From the cell containing the given text, extract its center point as [X, Y] coordinate. 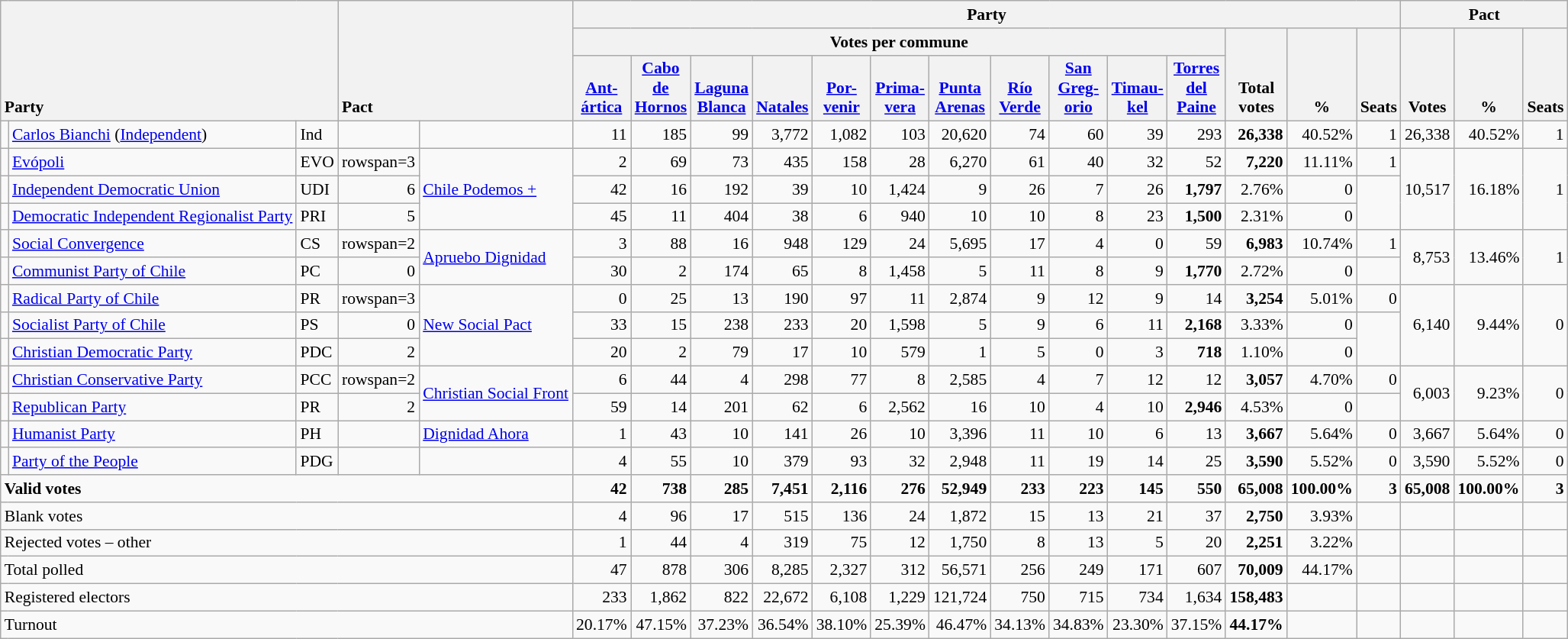
38.10% [842, 624]
UDI [317, 189]
734 [1138, 598]
1,872 [960, 516]
46.47% [960, 624]
21 [1138, 516]
2,874 [960, 299]
Votes per commune [899, 42]
6,270 [960, 163]
Ind [317, 135]
8,753 [1427, 258]
PDC [317, 353]
73 [722, 163]
74 [1019, 135]
298 [782, 380]
2.76% [1256, 189]
3,396 [960, 434]
6,140 [1427, 325]
2.72% [1256, 271]
37.23% [722, 624]
1,424 [900, 189]
Natales [782, 89]
940 [900, 217]
8,285 [782, 570]
Independent Democratic Union [153, 189]
285 [722, 489]
96 [661, 516]
PRI [317, 217]
2,116 [842, 489]
Votes [1427, 75]
Timau-kel [1138, 89]
2,946 [1196, 407]
CabodeHornos [661, 89]
550 [1196, 489]
13.46% [1488, 258]
10.74% [1322, 244]
79 [722, 353]
3.93% [1322, 516]
RíoVerde [1019, 89]
38 [782, 217]
Party of the People [153, 462]
1,750 [960, 543]
319 [782, 543]
25.39% [900, 624]
Chile Podemos + [496, 189]
TorresdelPaine [1196, 89]
Por-venir [842, 89]
1,797 [1196, 189]
16.18% [1488, 189]
2,948 [960, 462]
Rejected votes – other [287, 543]
22,672 [782, 598]
70,009 [1256, 570]
47 [601, 570]
62 [782, 407]
136 [842, 516]
223 [1079, 489]
6,003 [1427, 394]
Blank votes [287, 516]
1,598 [900, 325]
171 [1138, 570]
4.53% [1256, 407]
75 [842, 543]
34.83% [1079, 624]
Communist Party of Chile [153, 271]
Ant-ártica [601, 89]
61 [1019, 163]
52 [1196, 163]
19 [1079, 462]
192 [722, 189]
97 [842, 299]
34.13% [1019, 624]
293 [1196, 135]
99 [722, 135]
256 [1019, 570]
2.31% [1256, 217]
Evópoli [153, 163]
2,327 [842, 570]
2,168 [1196, 325]
36.54% [782, 624]
948 [782, 244]
Carlos Bianchi (Independent) [153, 135]
5.01% [1322, 299]
Dignidad Ahora [496, 434]
607 [1196, 570]
23 [1138, 217]
Christian Conservative Party [153, 380]
1,082 [842, 135]
121,724 [960, 598]
2,562 [900, 407]
11.11% [1322, 163]
1,229 [900, 598]
7,220 [1256, 163]
3,057 [1256, 380]
Republican Party [153, 407]
4.70% [1322, 380]
379 [782, 462]
20.17% [601, 624]
1,500 [1196, 217]
190 [782, 299]
PuntaArenas [960, 89]
Socialist Party of Chile [153, 325]
Prima-vera [900, 89]
Social Convergence [153, 244]
56,571 [960, 570]
45 [601, 217]
Apruebo Dignidad [496, 258]
Total polled [287, 570]
Valid votes [287, 489]
60 [1079, 135]
1,458 [900, 271]
Totalvotes [1256, 75]
Christian Social Front [496, 394]
47.15% [661, 624]
1.10% [1256, 353]
SanGreg-orio [1079, 89]
EVO [317, 163]
435 [782, 163]
878 [661, 570]
88 [661, 244]
238 [722, 325]
129 [842, 244]
312 [900, 570]
185 [661, 135]
276 [900, 489]
1,862 [661, 598]
LagunaBlanca [722, 89]
PS [317, 325]
Radical Party of Chile [153, 299]
New Social Pact [496, 325]
52,949 [960, 489]
7,451 [782, 489]
750 [1019, 598]
738 [661, 489]
PC [317, 271]
1,634 [1196, 598]
43 [661, 434]
822 [722, 598]
6,983 [1256, 244]
28 [900, 163]
141 [782, 434]
23.30% [1138, 624]
3,772 [782, 135]
579 [900, 353]
3,254 [1256, 299]
306 [722, 570]
Humanist Party [153, 434]
2,251 [1256, 543]
9.23% [1488, 394]
33 [601, 325]
CS [317, 244]
PCC [317, 380]
37.15% [1196, 624]
55 [661, 462]
77 [842, 380]
715 [1079, 598]
93 [842, 462]
69 [661, 163]
174 [722, 271]
PDG [317, 462]
145 [1138, 489]
Registered electors [287, 598]
5,695 [960, 244]
6,108 [842, 598]
2,585 [960, 380]
158 [842, 163]
404 [722, 217]
10,517 [1427, 189]
Turnout [287, 624]
3.22% [1322, 543]
201 [722, 407]
20,620 [960, 135]
Christian Democratic Party [153, 353]
103 [900, 135]
PH [317, 434]
40 [1079, 163]
515 [782, 516]
30 [601, 271]
718 [1196, 353]
2,750 [1256, 516]
158,483 [1256, 598]
Democratic Independent Regionalist Party [153, 217]
249 [1079, 570]
37 [1196, 516]
9.44% [1488, 325]
65 [782, 271]
1,770 [1196, 271]
3.33% [1256, 325]
